For the text-containing cell, return its midpoint in (X, Y) coordinate format. 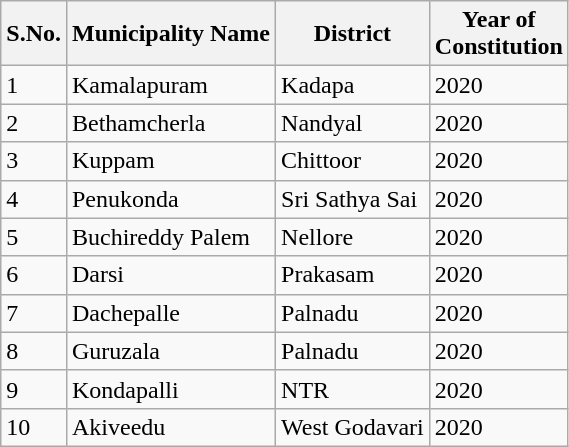
1 (34, 85)
Sri Sathya Sai (353, 199)
Year ofConstitution (498, 34)
10 (34, 427)
2 (34, 123)
Kondapalli (170, 389)
Kadapa (353, 85)
8 (34, 351)
7 (34, 313)
Nellore (353, 237)
District (353, 34)
Penukonda (170, 199)
Guruzala (170, 351)
West Godavari (353, 427)
6 (34, 275)
Bethamcherla (170, 123)
Kuppam (170, 161)
Kamalapuram (170, 85)
Akiveedu (170, 427)
9 (34, 389)
NTR (353, 389)
S.No. (34, 34)
Dachepalle (170, 313)
Prakasam (353, 275)
Nandyal (353, 123)
4 (34, 199)
Darsi (170, 275)
3 (34, 161)
5 (34, 237)
Buchireddy Palem (170, 237)
Municipality Name (170, 34)
Chittoor (353, 161)
